Scan for the cell matching the given text and deliver its [x, y] coordinate at center. 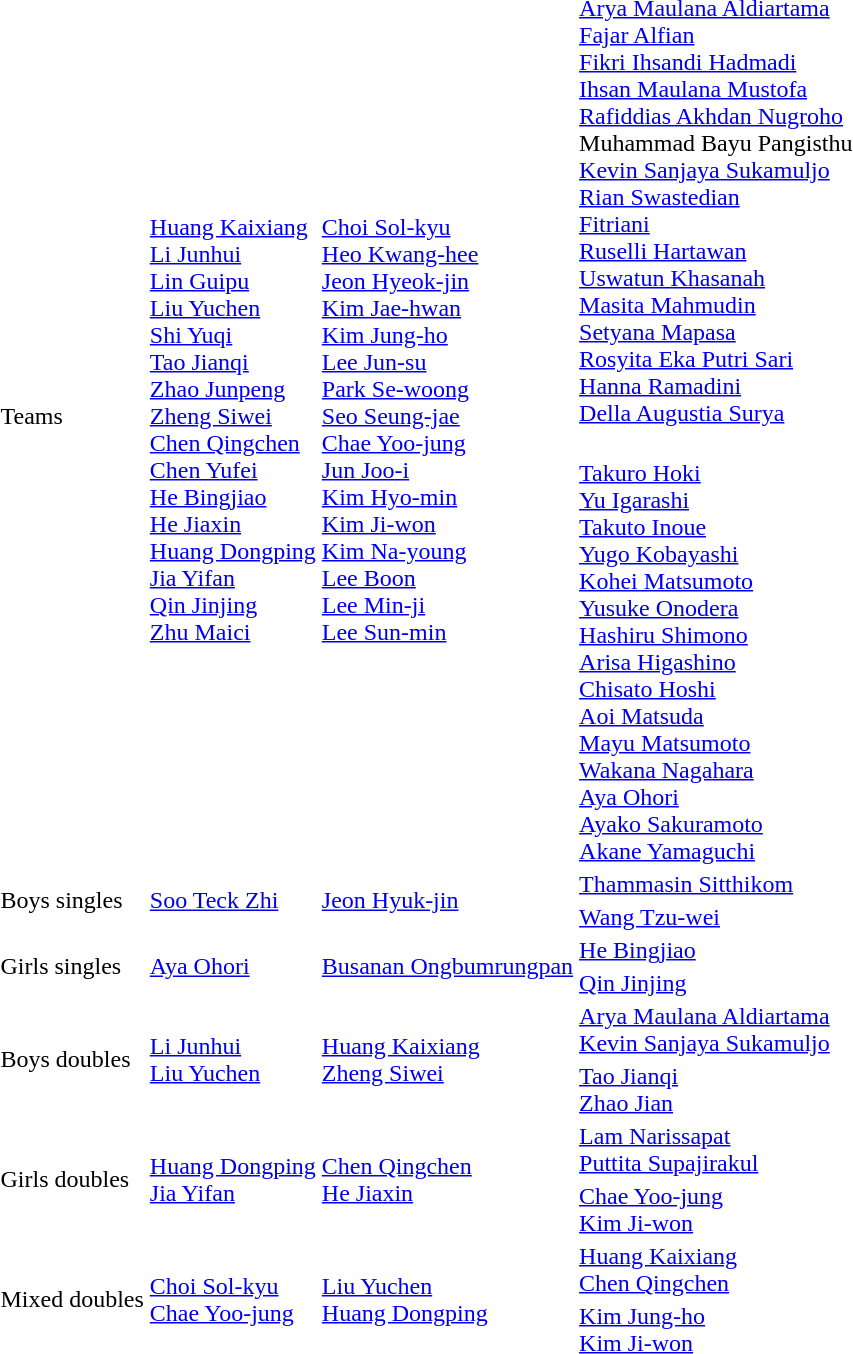
Huang Kaixiang Zheng Siwei [447, 1060]
Jeon Hyuk-jin [447, 900]
Chen Qingchen He Jiaxin [447, 1180]
Soo Teck Zhi [232, 900]
Huang Dongping Jia Yifan [232, 1180]
Li Junhui Liu Yuchen [232, 1060]
Busanan Ongbumrungpan [447, 966]
Aya Ohori [232, 966]
